From the cell containing the given text, extract its center point as (x, y) coordinate. 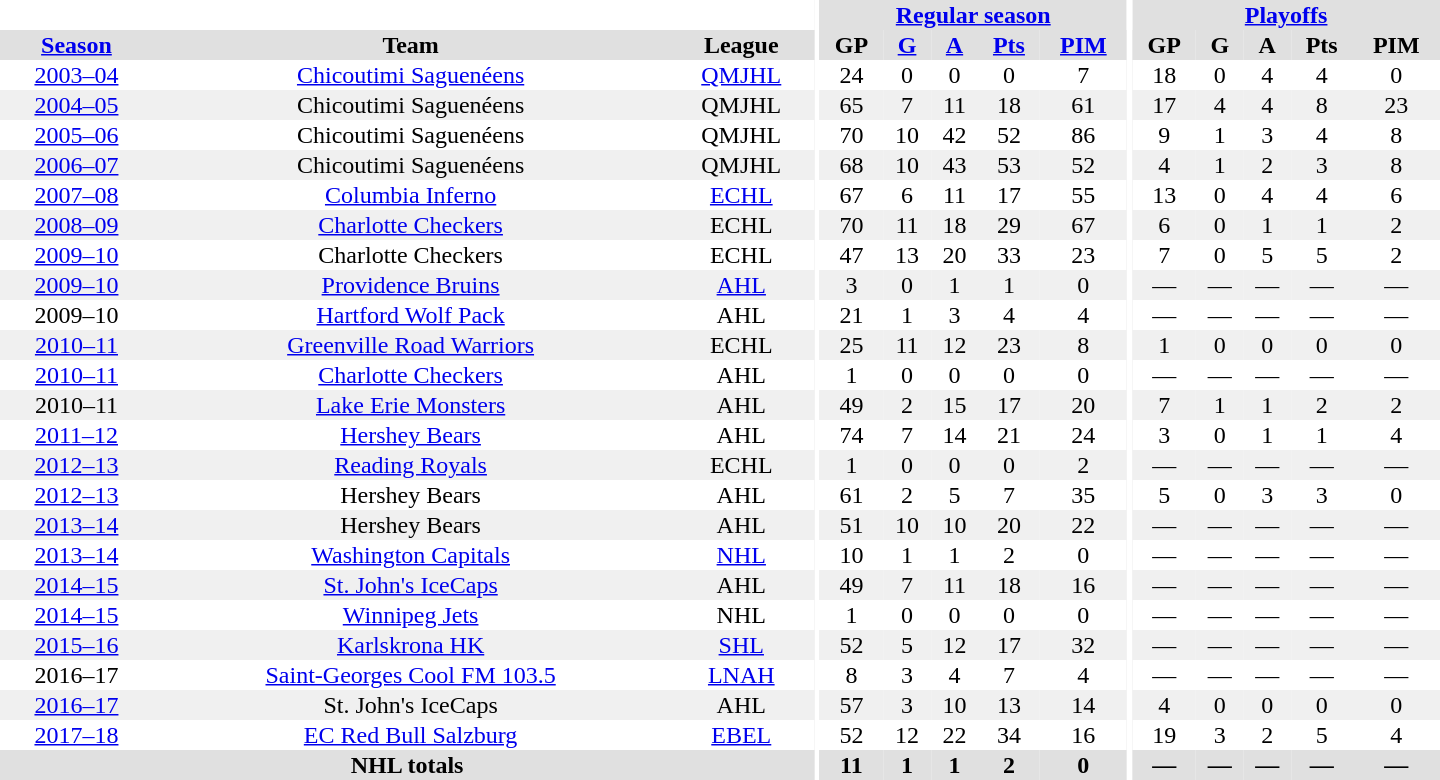
15 (954, 405)
2006–07 (76, 165)
Playoffs (1286, 15)
42 (954, 135)
86 (1084, 135)
SHL (741, 645)
Reading Royals (410, 465)
2017–18 (76, 735)
NHL totals (407, 765)
Columbia Inferno (410, 195)
2015–16 (76, 645)
Hartford Wolf Pack (410, 315)
League (741, 45)
2003–04 (76, 75)
47 (851, 255)
Karlskrona HK (410, 645)
2004–05 (76, 105)
EC Red Bull Salzburg (410, 735)
Winnipeg Jets (410, 615)
Team (410, 45)
2008–09 (76, 225)
55 (1084, 195)
Lake Erie Monsters (410, 405)
Saint-Georges Cool FM 103.5 (410, 675)
Greenville Road Warriors (410, 345)
9 (1164, 135)
Providence Bruins (410, 285)
Washington Capitals (410, 555)
57 (851, 705)
Season (76, 45)
LNAH (741, 675)
53 (1009, 165)
19 (1164, 735)
2011–12 (76, 435)
32 (1084, 645)
35 (1084, 495)
51 (851, 525)
43 (954, 165)
65 (851, 105)
Regular season (973, 15)
25 (851, 345)
34 (1009, 735)
33 (1009, 255)
2005–06 (76, 135)
74 (851, 435)
2007–08 (76, 195)
EBEL (741, 735)
68 (851, 165)
29 (1009, 225)
